From the cell containing the given text, extract its center point as (X, Y) coordinate. 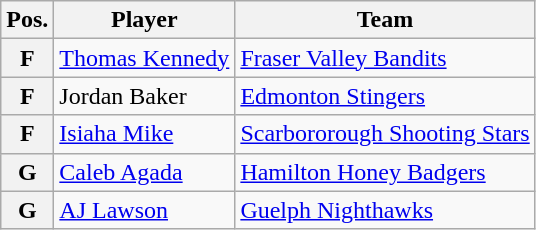
Player (144, 20)
Team (385, 20)
Pos. (28, 20)
AJ Lawson (144, 210)
Isiaha Mike (144, 134)
Jordan Baker (144, 96)
Scarbororough Shooting Stars (385, 134)
Guelph Nighthawks (385, 210)
Fraser Valley Bandits (385, 58)
Edmonton Stingers (385, 96)
Thomas Kennedy (144, 58)
Caleb Agada (144, 172)
Hamilton Honey Badgers (385, 172)
